Locate the cell with the specified text and output its [x, y] center coordinate. 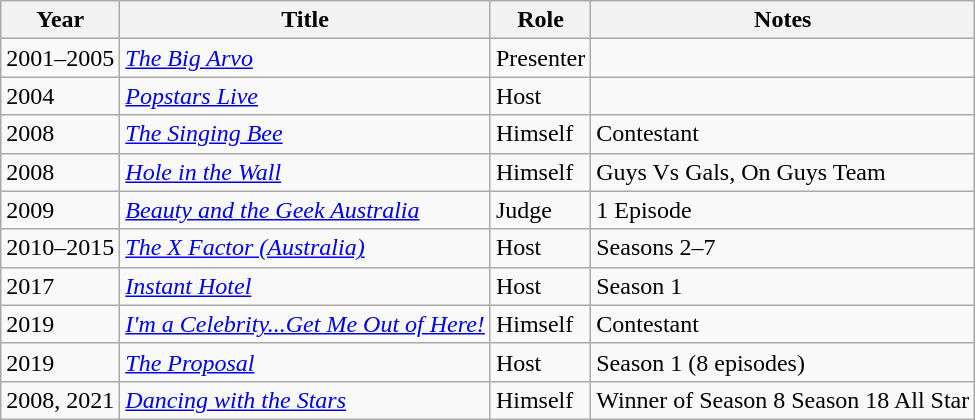
2009 [60, 210]
The X Factor (Australia) [306, 248]
Season 1 [783, 286]
Beauty and the Geek Australia [306, 210]
Year [60, 20]
Season 1 (8 episodes) [783, 362]
Title [306, 20]
Seasons 2–7 [783, 248]
2017 [60, 286]
The Proposal [306, 362]
Role [540, 20]
Winner of Season 8 Season 18 All Star [783, 400]
2004 [60, 96]
Popstars Live [306, 96]
I'm a Celebrity...Get Me Out of Here! [306, 324]
2010–2015 [60, 248]
The Big Arvo [306, 58]
Presenter [540, 58]
Hole in the Wall [306, 172]
1 Episode [783, 210]
Guys Vs Gals, On Guys Team [783, 172]
Dancing with the Stars [306, 400]
Instant Hotel [306, 286]
Notes [783, 20]
2008, 2021 [60, 400]
The Singing Bee [306, 134]
Judge [540, 210]
2001–2005 [60, 58]
